Return [x, y] of the center of cell containing provided text 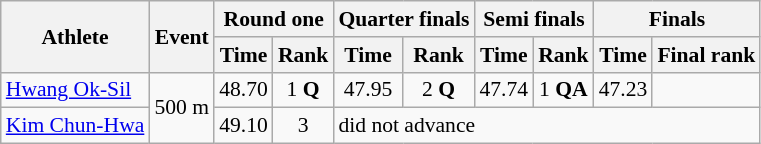
Hwang Ok-Sil [76, 90]
3 [304, 126]
did not advance [546, 126]
Quarter finals [404, 19]
Kim Chun-Hwa [76, 126]
1 QA [564, 90]
500 m [182, 108]
47.23 [624, 90]
Event [182, 36]
47.74 [504, 90]
Finals [678, 19]
Semi finals [534, 19]
1 Q [304, 90]
Final rank [706, 55]
48.70 [244, 90]
2 Q [439, 90]
47.95 [368, 90]
Round one [274, 19]
49.10 [244, 126]
Athlete [76, 36]
